Scan for the cell matching the given text and deliver its [X, Y] coordinate at center. 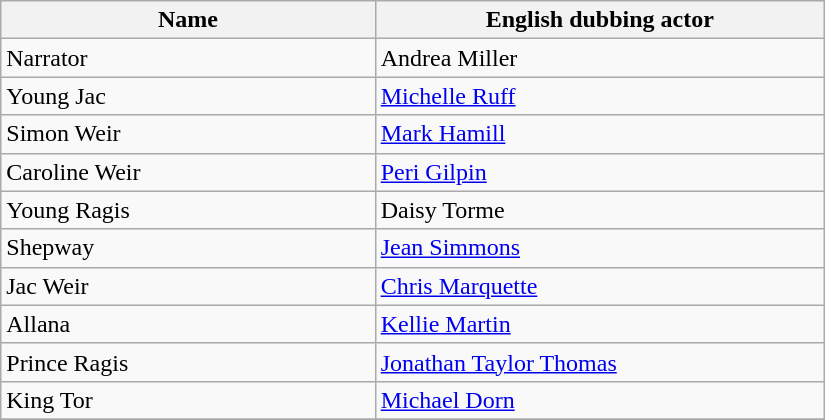
Peri Gilpin [600, 172]
Narrator [188, 58]
Jac Weir [188, 286]
Michael Dorn [600, 400]
Allana [188, 324]
Shepway [188, 248]
Daisy Torme [600, 210]
Caroline Weir [188, 172]
Chris Marquette [600, 286]
Andrea Miller [600, 58]
Michelle Ruff [600, 96]
Jonathan Taylor Thomas [600, 362]
Young Ragis [188, 210]
King Tor [188, 400]
Kellie Martin [600, 324]
Jean Simmons [600, 248]
Simon Weir [188, 134]
Mark Hamill [600, 134]
English dubbing actor [600, 20]
Name [188, 20]
Prince Ragis [188, 362]
Young Jac [188, 96]
